Search for the cell housing the specified text and yield its (X, Y) center coordinate. 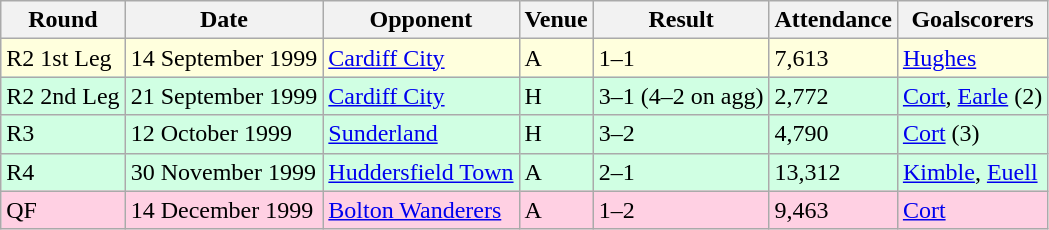
1–1 (681, 58)
Cort, Earle (2) (972, 96)
7,613 (833, 58)
14 September 1999 (224, 58)
Cort (3) (972, 134)
Venue (556, 20)
Goalscorers (972, 20)
Date (224, 20)
R2 2nd Leg (63, 96)
Bolton Wanderers (421, 210)
21 September 1999 (224, 96)
3–1 (4–2 on agg) (681, 96)
R2 1st Leg (63, 58)
13,312 (833, 172)
Huddersfield Town (421, 172)
Kimble, Euell (972, 172)
9,463 (833, 210)
2,772 (833, 96)
2–1 (681, 172)
Opponent (421, 20)
1–2 (681, 210)
30 November 1999 (224, 172)
Round (63, 20)
QF (63, 210)
Cort (972, 210)
12 October 1999 (224, 134)
R3 (63, 134)
3–2 (681, 134)
Attendance (833, 20)
14 December 1999 (224, 210)
4,790 (833, 134)
R4 (63, 172)
Result (681, 20)
Hughes (972, 58)
Sunderland (421, 134)
